Capture the cell that displays the provided text and extract its [X, Y] central coordinate. 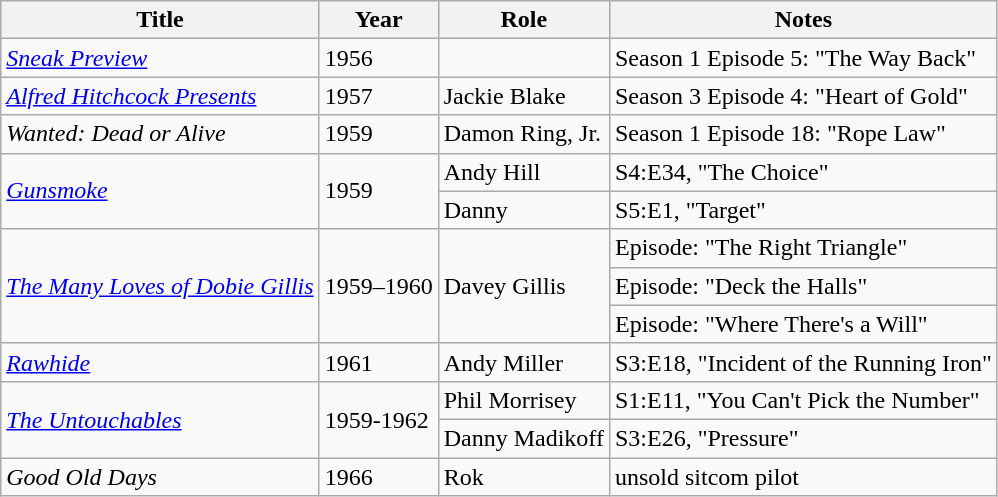
Damon Ring, Jr. [524, 134]
Andy Hill [524, 172]
Notes [803, 20]
Season 3 Episode 4: "Heart of Gold" [803, 96]
Andy Miller [524, 362]
The Many Loves of Dobie Gillis [160, 286]
Good Old Days [160, 477]
Role [524, 20]
Episode: "The Right Triangle" [803, 248]
Rawhide [160, 362]
Season 1 Episode 5: "The Way Back" [803, 58]
Season 1 Episode 18: "Rope Law" [803, 134]
S4:E34, "The Choice" [803, 172]
1966 [378, 477]
Wanted: Dead or Alive [160, 134]
1957 [378, 96]
S5:E1, "Target" [803, 210]
S3:E26, "Pressure" [803, 438]
1959–1960 [378, 286]
1961 [378, 362]
Episode: "Where There's a Will" [803, 324]
Rok [524, 477]
Phil Morrisey [524, 400]
Davey Gillis [524, 286]
1956 [378, 58]
Episode: "Deck the Halls" [803, 286]
Jackie Blake [524, 96]
Alfred Hitchcock Presents [160, 96]
unsold sitcom pilot [803, 477]
Sneak Preview [160, 58]
Danny [524, 210]
1959-1962 [378, 419]
Title [160, 20]
The Untouchables [160, 419]
S1:E11, "You Can't Pick the Number" [803, 400]
S3:E18, "Incident of the Running Iron" [803, 362]
Year [378, 20]
Gunsmoke [160, 191]
Danny Madikoff [524, 438]
